From the cell containing the given text, extract its center point as (X, Y) coordinate. 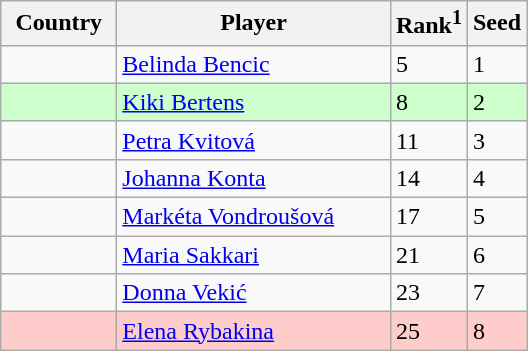
3 (496, 140)
21 (428, 255)
7 (496, 293)
6 (496, 255)
23 (428, 293)
Maria Sakkari (254, 255)
Belinda Bencic (254, 64)
Petra Kvitová (254, 140)
1 (496, 64)
Donna Vekić (254, 293)
Seed (496, 24)
Country (59, 24)
Rank1 (428, 24)
11 (428, 140)
Markéta Vondroušová (254, 217)
Johanna Konta (254, 178)
25 (428, 331)
2 (496, 102)
Player (254, 24)
14 (428, 178)
Elena Rybakina (254, 331)
Kiki Bertens (254, 102)
17 (428, 217)
4 (496, 178)
